Return [x, y] of the center of cell containing provided text 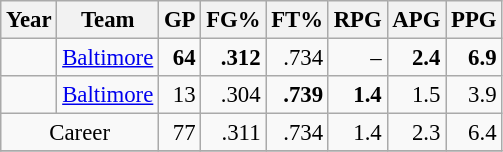
GP [180, 20]
FT% [298, 20]
APG [416, 20]
1.5 [416, 95]
PPG [474, 20]
Team [108, 20]
.304 [234, 95]
77 [180, 133]
Career [80, 133]
2.4 [416, 58]
.311 [234, 133]
6.9 [474, 58]
64 [180, 58]
RPG [358, 20]
FG% [234, 20]
13 [180, 95]
Year [29, 20]
2.3 [416, 133]
.312 [234, 58]
6.4 [474, 133]
– [358, 58]
.739 [298, 95]
3.9 [474, 95]
